From the cell containing the given text, extract its center point as [X, Y] coordinate. 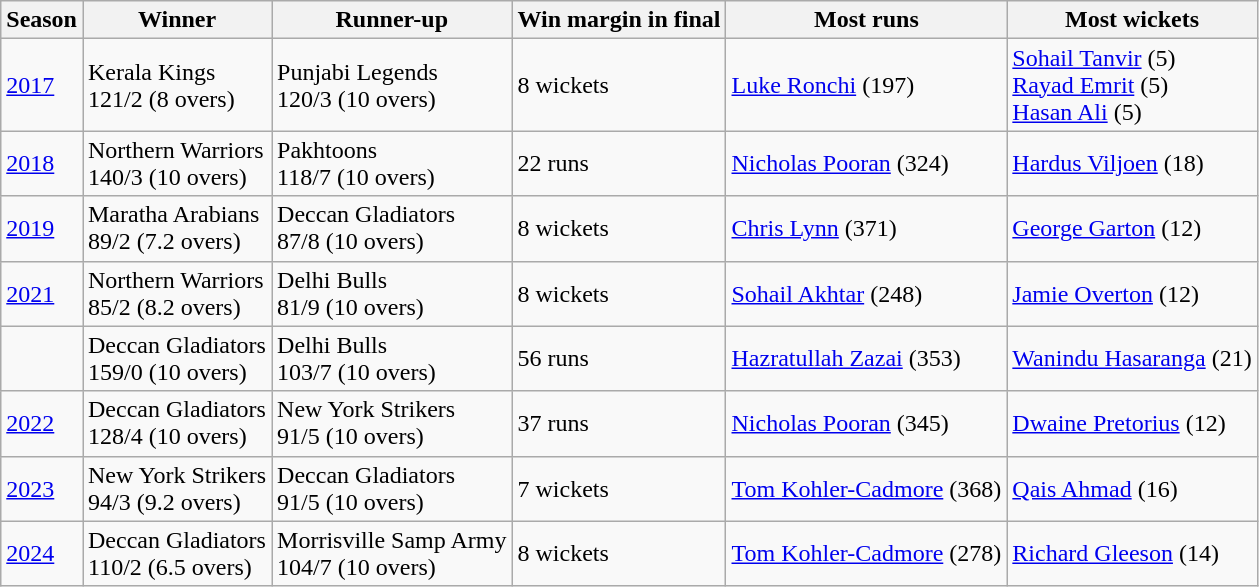
Hardus Viljoen (18) [1132, 164]
Tom Kohler-Cadmore (278) [866, 554]
Northern Warriors140/3 (10 overs) [176, 164]
Qais Ahmad (16) [1132, 488]
Jamie Overton (12) [1132, 294]
New York Strikers91/5 (10 overs) [392, 424]
Northern Warriors85/2 (8.2 overs) [176, 294]
Most runs [866, 20]
22 runs [619, 164]
Nicholas Pooran (324) [866, 164]
Runner-up [392, 20]
2022 [42, 424]
Deccan Gladiators87/8 (10 overs) [392, 228]
Season [42, 20]
2018 [42, 164]
56 runs [619, 358]
Deccan Gladiators91/5 (10 overs) [392, 488]
Deccan Gladiators159/0 (10 overs) [176, 358]
Hazratullah Zazai (353) [866, 358]
Delhi Bulls81/9 (10 overs) [392, 294]
Winner [176, 20]
Tom Kohler-Cadmore (368) [866, 488]
Most wickets [1132, 20]
Dwaine Pretorius (12) [1132, 424]
7 wickets [619, 488]
2019 [42, 228]
Nicholas Pooran (345) [866, 424]
2021 [42, 294]
2017 [42, 85]
Kerala Kings121/2 (8 overs) [176, 85]
Wanindu Hasaranga (21) [1132, 358]
Morrisville Samp Army104/7 (10 overs) [392, 554]
Sohail Tanvir (5) Rayad Emrit (5) Hasan Ali (5) [1132, 85]
2024 [42, 554]
37 runs [619, 424]
Punjabi Legends120/3 (10 overs) [392, 85]
Sohail Akhtar (248) [866, 294]
George Garton (12) [1132, 228]
Maratha Arabians89/2 (7.2 overs) [176, 228]
Win margin in final [619, 20]
2023 [42, 488]
Chris Lynn (371) [866, 228]
Deccan Gladiators110/2 (6.5 overs) [176, 554]
New York Strikers94/3 (9.2 overs) [176, 488]
Deccan Gladiators128/4 (10 overs) [176, 424]
Delhi Bulls103/7 (10 overs) [392, 358]
Pakhtoons118/7 (10 overs) [392, 164]
Richard Gleeson (14) [1132, 554]
Luke Ronchi (197) [866, 85]
